Provide the [X, Y] coordinate of the cell's center where the given text is located.  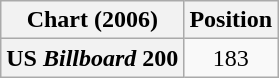
US Billboard 200 [92, 58]
183 [231, 58]
Position [231, 20]
Chart (2006) [92, 20]
